From the cell containing the given text, extract its center point as (x, y) coordinate. 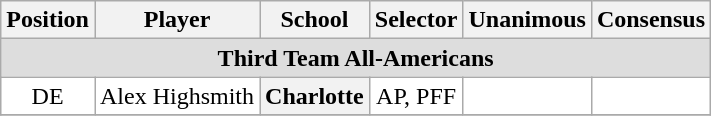
Unanimous (527, 20)
DE (48, 96)
Alex Highsmith (176, 96)
Position (48, 20)
School (315, 20)
Consensus (650, 20)
Charlotte (315, 96)
Player (176, 20)
AP, PFF (416, 96)
Third Team All-Americans (356, 58)
Selector (416, 20)
